Return (x, y) of the center of cell containing provided text 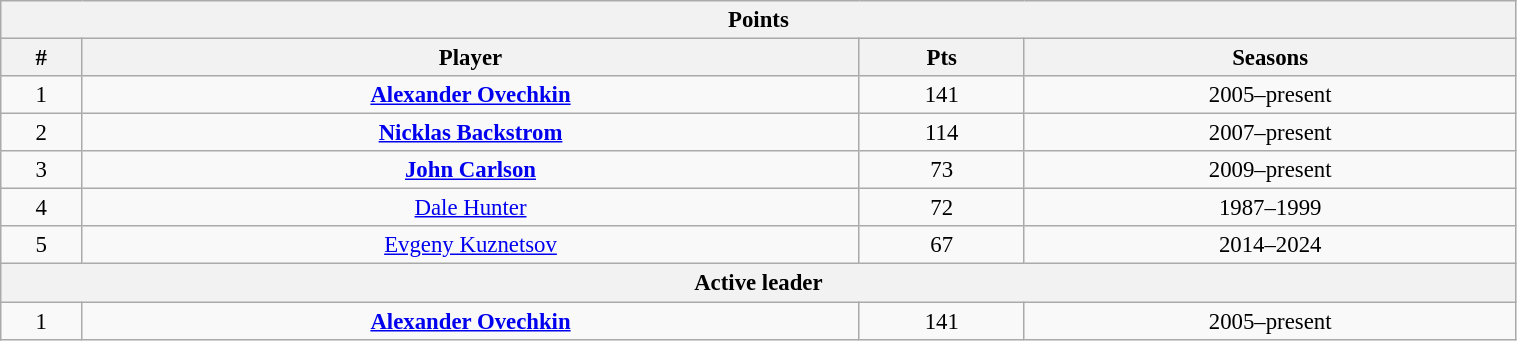
4 (42, 208)
2007–present (1270, 133)
5 (42, 245)
2 (42, 133)
1987–1999 (1270, 208)
2014–2024 (1270, 245)
# (42, 58)
Evgeny Kuznetsov (470, 245)
John Carlson (470, 170)
Seasons (1270, 58)
Pts (942, 58)
2009–present (1270, 170)
114 (942, 133)
Nicklas Backstrom (470, 133)
Points (758, 20)
67 (942, 245)
3 (42, 170)
73 (942, 170)
Player (470, 58)
72 (942, 208)
Active leader (758, 283)
Dale Hunter (470, 208)
